Detect which cell encompasses the target text, then output its (X, Y) center coordinate. 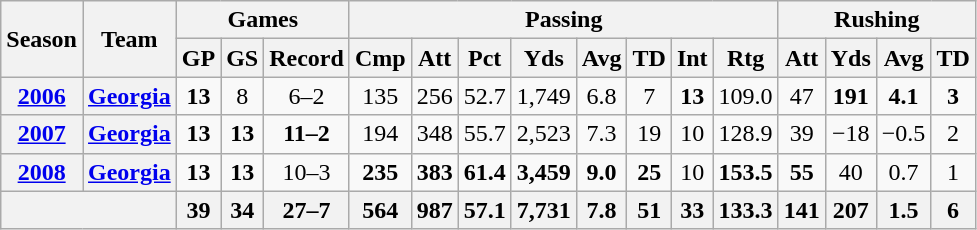
6.8 (602, 96)
Int (692, 58)
564 (380, 210)
348 (434, 134)
3,459 (544, 172)
25 (649, 172)
GS (242, 58)
207 (850, 210)
2006 (42, 96)
Cmp (380, 58)
GP (198, 58)
141 (802, 210)
2008 (42, 172)
2 (953, 134)
987 (434, 210)
10–3 (307, 172)
9.0 (602, 172)
153.5 (746, 172)
−0.5 (904, 134)
Season (42, 39)
Rushing (876, 20)
133.3 (746, 210)
128.9 (746, 134)
1 (953, 172)
Games (262, 20)
Passing (564, 20)
51 (649, 210)
7.3 (602, 134)
52.7 (484, 96)
61.4 (484, 172)
11–2 (307, 134)
6–2 (307, 96)
−18 (850, 134)
194 (380, 134)
33 (692, 210)
55.7 (484, 134)
34 (242, 210)
19 (649, 134)
Pct (484, 58)
135 (380, 96)
6 (953, 210)
47 (802, 96)
Team (129, 39)
109.0 (746, 96)
1,749 (544, 96)
1.5 (904, 210)
0.7 (904, 172)
2,523 (544, 134)
55 (802, 172)
Record (307, 58)
8 (242, 96)
40 (850, 172)
256 (434, 96)
7,731 (544, 210)
3 (953, 96)
27–7 (307, 210)
4.1 (904, 96)
57.1 (484, 210)
235 (380, 172)
2007 (42, 134)
383 (434, 172)
7 (649, 96)
Rtg (746, 58)
7.8 (602, 210)
191 (850, 96)
